Locate the cell with the specified text and output its [x, y] center coordinate. 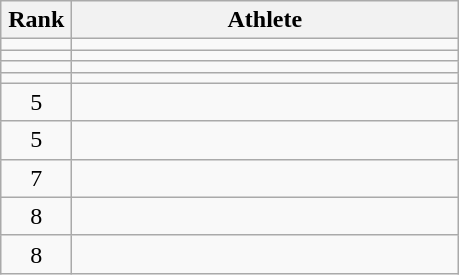
Rank [36, 20]
7 [36, 178]
Athlete [265, 20]
